Extract the [X, Y] coordinate from the center of the cell holding the provided text.  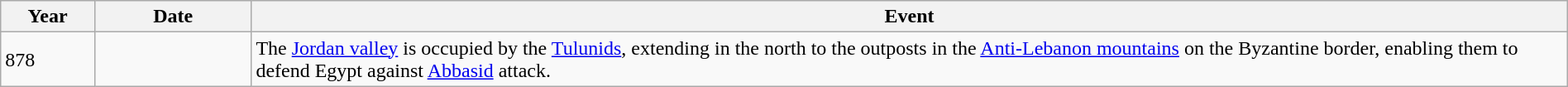
Year [48, 17]
Date [172, 17]
878 [48, 60]
Event [910, 17]
